Scan for the cell matching the given text and deliver its (x, y) coordinate at center. 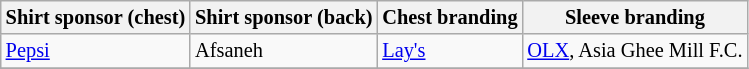
Chest branding (450, 17)
Shirt sponsor (back) (284, 17)
Afsaneh (284, 51)
Shirt sponsor (chest) (96, 17)
OLX, Asia Ghee Mill F.C. (634, 51)
Sleeve branding (634, 17)
Lay's (450, 51)
Pepsi (96, 51)
